Find where the given text appears and provide that cell's center as (X, Y) coordinate. 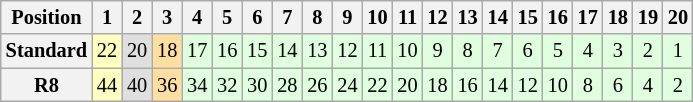
40 (137, 85)
44 (107, 85)
Standard (46, 51)
24 (347, 85)
30 (257, 85)
36 (167, 85)
Position (46, 17)
19 (648, 17)
32 (227, 85)
R8 (46, 85)
28 (287, 85)
26 (317, 85)
34 (197, 85)
